From the cell containing the given text, extract its center point as (x, y) coordinate. 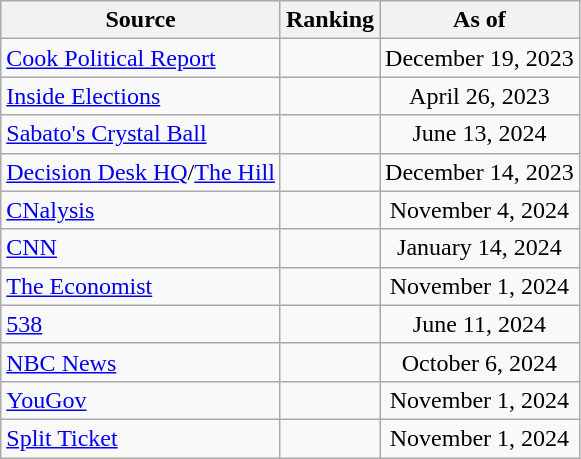
June 13, 2024 (480, 134)
June 11, 2024 (480, 324)
December 19, 2023 (480, 58)
Sabato's Crystal Ball (141, 134)
Split Ticket (141, 438)
538 (141, 324)
As of (480, 20)
Decision Desk HQ/The Hill (141, 172)
CNN (141, 248)
Source (141, 20)
CNalysis (141, 210)
NBC News (141, 362)
Ranking (330, 20)
Cook Political Report (141, 58)
October 6, 2024 (480, 362)
The Economist (141, 286)
December 14, 2023 (480, 172)
Inside Elections (141, 96)
January 14, 2024 (480, 248)
YouGov (141, 400)
April 26, 2023 (480, 96)
November 4, 2024 (480, 210)
